Pinpoint the cell where the given text exists, returning its (X, Y) midpoint coordinate. 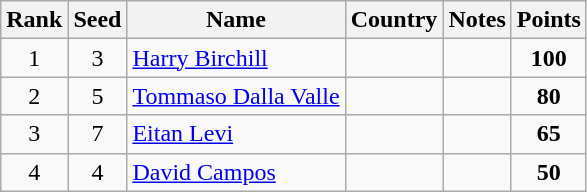
7 (98, 134)
1 (34, 58)
65 (548, 134)
5 (98, 96)
Notes (477, 20)
Points (548, 20)
Harry Birchill (236, 58)
Eitan Levi (236, 134)
50 (548, 172)
Tommaso Dalla Valle (236, 96)
Rank (34, 20)
David Campos (236, 172)
Seed (98, 20)
Name (236, 20)
100 (548, 58)
2 (34, 96)
Country (394, 20)
80 (548, 96)
